Extract the [x, y] coordinate from the center of the cell holding the provided text.  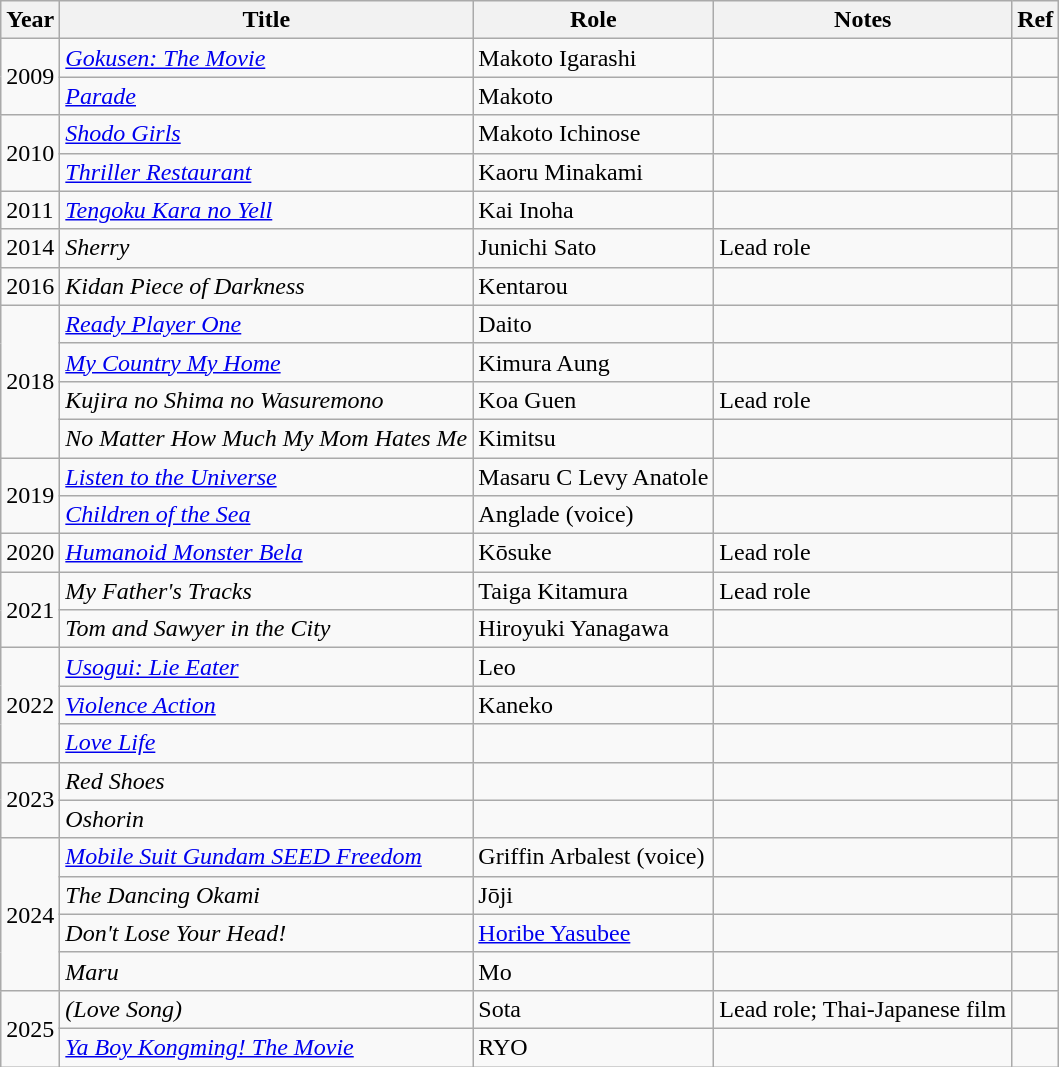
Oshorin [266, 819]
(Love Song) [266, 1009]
Masaru C Levy Anatole [594, 477]
2024 [30, 914]
RYO [594, 1047]
Kimitsu [594, 438]
Lead role; Thai-Japanese film [863, 1009]
2011 [30, 210]
Griffin Arbalest (voice) [594, 857]
Shodo Girls [266, 134]
Gokusen: The Movie [266, 58]
2022 [30, 705]
Red Shoes [266, 781]
Kaneko [594, 705]
Maru [266, 971]
Hiroyuki Yanagawa [594, 629]
Kai Inoha [594, 210]
Don't Lose Your Head! [266, 933]
2025 [30, 1028]
2014 [30, 248]
Leo [594, 667]
Ya Boy Kongming! The Movie [266, 1047]
Kentarou [594, 286]
Violence Action [266, 705]
2010 [30, 153]
The Dancing Okami [266, 895]
2009 [30, 77]
Usogui: Lie Eater [266, 667]
Kujira no Shima no Wasuremono [266, 400]
Kidan Piece of Darkness [266, 286]
Makoto Ichinose [594, 134]
My Country My Home [266, 362]
Love Life [266, 743]
Role [594, 20]
Listen to the Universe [266, 477]
Title [266, 20]
Makoto Igarashi [594, 58]
Thriller Restaurant [266, 172]
2018 [30, 381]
Humanoid Monster Bela [266, 553]
Jōji [594, 895]
My Father's Tracks [266, 591]
Mobile Suit Gundam SEED Freedom [266, 857]
Tengoku Kara no Yell [266, 210]
Mo [594, 971]
Junichi Sato [594, 248]
2020 [30, 553]
Koa Guen [594, 400]
Parade [266, 96]
Tom and Sawyer in the City [266, 629]
Ready Player One [266, 324]
Notes [863, 20]
2019 [30, 496]
No Matter How Much My Mom Hates Me [266, 438]
Kaoru Minakami [594, 172]
2023 [30, 800]
Kōsuke [594, 553]
Sherry [266, 248]
Horibe Yasubee [594, 933]
Makoto [594, 96]
Daito [594, 324]
Year [30, 20]
Anglade (voice) [594, 515]
Sota [594, 1009]
2021 [30, 610]
2016 [30, 286]
Kimura Aung [594, 362]
Children of the Sea [266, 515]
Taiga Kitamura [594, 591]
Ref [1036, 20]
